For the text-containing cell, return its midpoint in (x, y) coordinate format. 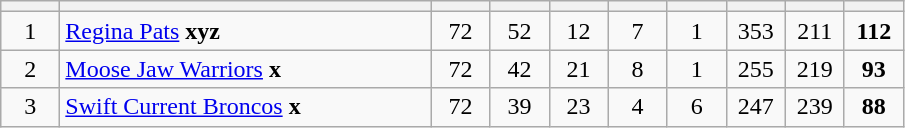
Swift Current Broncos x (246, 107)
3 (30, 107)
6 (696, 107)
Moose Jaw Warriors x (246, 69)
211 (814, 31)
12 (578, 31)
247 (756, 107)
219 (814, 69)
353 (756, 31)
7 (638, 31)
21 (578, 69)
4 (638, 107)
255 (756, 69)
88 (874, 107)
Regina Pats xyz (246, 31)
39 (520, 107)
52 (520, 31)
42 (520, 69)
112 (874, 31)
8 (638, 69)
93 (874, 69)
23 (578, 107)
2 (30, 69)
239 (814, 107)
